Output the (x, y) coordinate of the center of the cell containing the given text.  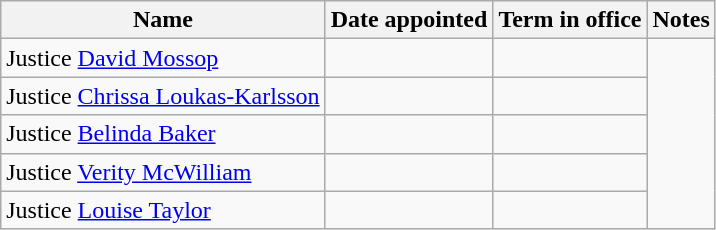
Justice Verity McWilliam (163, 172)
Justice Belinda Baker (163, 134)
Date appointed (409, 20)
Justice Louise Taylor (163, 210)
Justice Chrissa Loukas-Karlsson (163, 96)
Term in office (570, 20)
Name (163, 20)
Notes (681, 20)
Justice David Mossop (163, 58)
